Provide the [x, y] coordinate of the cell's center where the given text is located.  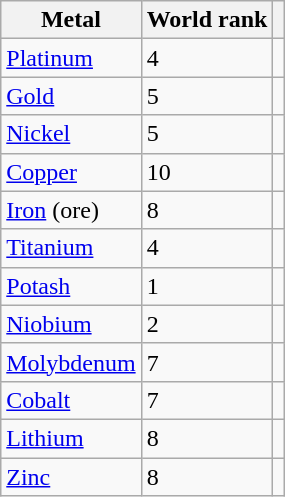
10 [207, 172]
Cobalt [71, 400]
Iron (ore) [71, 210]
Metal [71, 20]
Copper [71, 172]
Gold [71, 96]
Zinc [71, 477]
Platinum [71, 58]
1 [207, 286]
Niobium [71, 324]
Titanium [71, 248]
Nickel [71, 134]
Potash [71, 286]
Molybdenum [71, 362]
Lithium [71, 438]
World rank [207, 20]
2 [207, 324]
